Search for the cell housing the specified text and yield its [x, y] center coordinate. 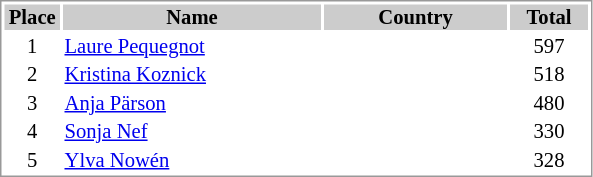
Sonja Nef [192, 131]
Anja Pärson [192, 103]
328 [549, 160]
1 [32, 46]
2 [32, 75]
Total [549, 17]
Country [416, 17]
597 [549, 46]
518 [549, 75]
Laure Pequegnot [192, 46]
480 [549, 103]
Name [192, 17]
Ylva Nowén [192, 160]
3 [32, 103]
330 [549, 131]
Kristina Koznick [192, 75]
4 [32, 131]
5 [32, 160]
Place [32, 17]
